Search for the cell housing the specified text and yield its [x, y] center coordinate. 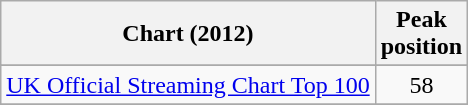
58 [421, 85]
Chart (2012) [188, 34]
UK Official Streaming Chart Top 100 [188, 85]
Peakposition [421, 34]
